Provide the [x, y] coordinate of the cell's center where the given text is located.  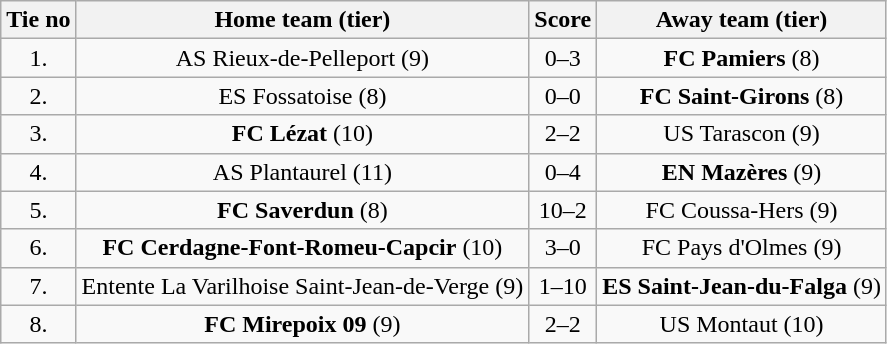
Away team (tier) [742, 20]
1–10 [563, 286]
0–4 [563, 172]
ES Saint-Jean-du-Falga (9) [742, 286]
FC Saverdun (8) [302, 210]
3–0 [563, 248]
6. [38, 248]
8. [38, 324]
2. [38, 96]
EN Mazères (9) [742, 172]
US Tarascon (9) [742, 134]
ES Fossatoise (8) [302, 96]
Score [563, 20]
10–2 [563, 210]
Tie no [38, 20]
AS Plantaurel (11) [302, 172]
US Montaut (10) [742, 324]
FC Saint-Girons (8) [742, 96]
FC Lézat (10) [302, 134]
4. [38, 172]
0–0 [563, 96]
FC Cerdagne-Font-Romeu-Capcir (10) [302, 248]
FC Pamiers (8) [742, 58]
FC Coussa-Hers (9) [742, 210]
5. [38, 210]
7. [38, 286]
FC Mirepoix 09 (9) [302, 324]
AS Rieux-de-Pelleport (9) [302, 58]
Home team (tier) [302, 20]
1. [38, 58]
3. [38, 134]
0–3 [563, 58]
Entente La Varilhoise Saint-Jean-de-Verge (9) [302, 286]
FC Pays d'Olmes (9) [742, 248]
